Search for the cell housing the specified text and yield its [x, y] center coordinate. 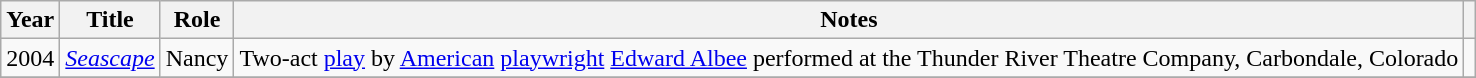
Year [30, 20]
Nancy [197, 58]
Role [197, 20]
Seascape [110, 58]
Notes [849, 20]
Two-act play by American playwright Edward Albee performed at the Thunder River Theatre Company, Carbondale, Colorado [849, 58]
Title [110, 20]
2004 [30, 58]
